Provide the (X, Y) coordinate of the cell's center where the given text is located.  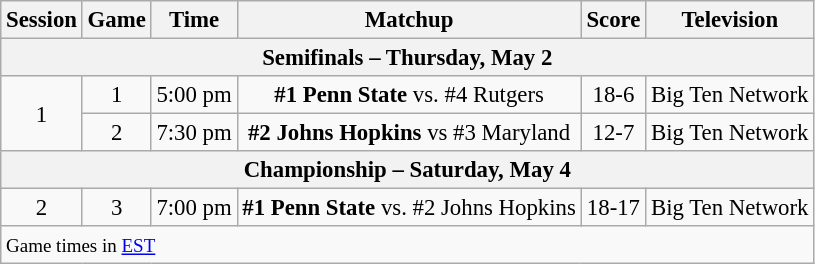
Score (614, 20)
Game (116, 20)
7:00 pm (194, 208)
7:30 pm (194, 133)
Time (194, 20)
Championship – Saturday, May 4 (408, 170)
3 (116, 208)
5:00 pm (194, 95)
#2 Johns Hopkins vs #3 Maryland (409, 133)
#1 Penn State vs. #2 Johns Hopkins (409, 208)
Television (730, 20)
Matchup (409, 20)
18-6 (614, 95)
#1 Penn State vs. #4 Rutgers (409, 95)
Session (42, 20)
Game times in EST (408, 245)
18-17 (614, 208)
Semifinals – Thursday, May 2 (408, 58)
12-7 (614, 133)
